Provide the [x, y] coordinate of the cell's center where the given text is located.  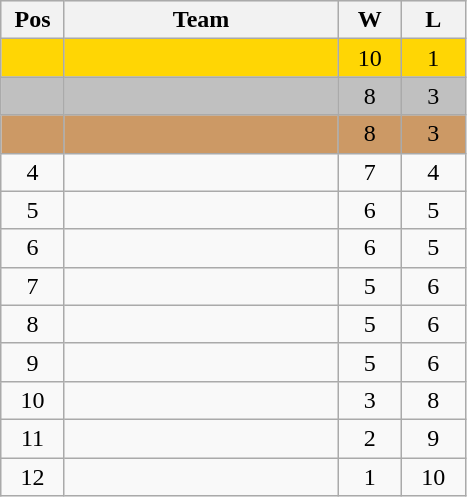
W [370, 20]
2 [370, 438]
12 [33, 477]
Pos [33, 20]
L [433, 20]
Team [201, 20]
11 [33, 438]
